Search for the cell housing the specified text and yield its (x, y) center coordinate. 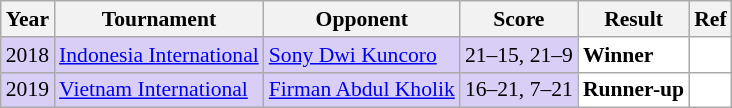
Score (519, 19)
21–15, 21–9 (519, 55)
Runner-up (634, 90)
Vietnam International (159, 90)
2018 (28, 55)
Winner (634, 55)
2019 (28, 90)
16–21, 7–21 (519, 90)
Firman Abdul Kholik (362, 90)
Sony Dwi Kuncoro (362, 55)
Opponent (362, 19)
Tournament (159, 19)
Indonesia International (159, 55)
Year (28, 19)
Ref (710, 19)
Result (634, 19)
